Search for the cell housing the specified text and yield its [X, Y] center coordinate. 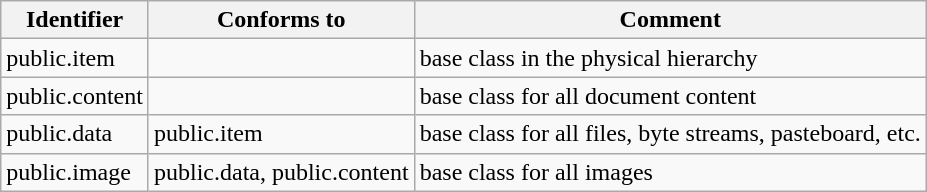
base class for all files, byte streams, pasteboard, etc. [670, 134]
Conforms to [281, 20]
public.data, public.content [281, 172]
public.image [75, 172]
public.data [75, 134]
Identifier [75, 20]
base class for all images [670, 172]
Comment [670, 20]
base class for all document content [670, 96]
base class in the physical hierarchy [670, 58]
public.content [75, 96]
